Output the (X, Y) coordinate of the center of the cell containing the given text.  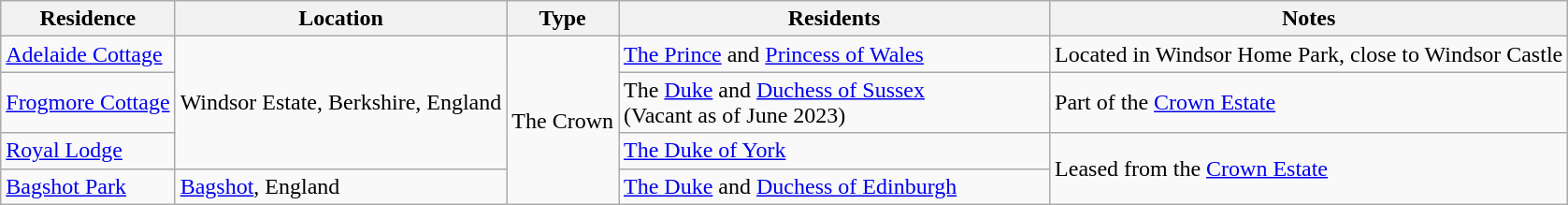
The Crown (563, 120)
Windsor Estate, Berkshire, England (340, 103)
Adelaide Cottage (88, 54)
The Duke and Duchess of Sussex (Vacant as of June 2023) (834, 103)
Frogmore Cottage (88, 103)
Located in Windsor Home Park, close to Windsor Castle (1309, 54)
Bagshot Park (88, 186)
The Prince and Princess of Wales (834, 54)
Royal Lodge (88, 151)
Residence (88, 19)
Type (563, 19)
Location (340, 19)
Notes (1309, 19)
Residents (834, 19)
Part of the Crown Estate (1309, 103)
Leased from the Crown Estate (1309, 168)
The Duke of York (834, 151)
Bagshot, England (340, 186)
The Duke and Duchess of Edinburgh (834, 186)
